For the text-containing cell, return its midpoint in [x, y] coordinate format. 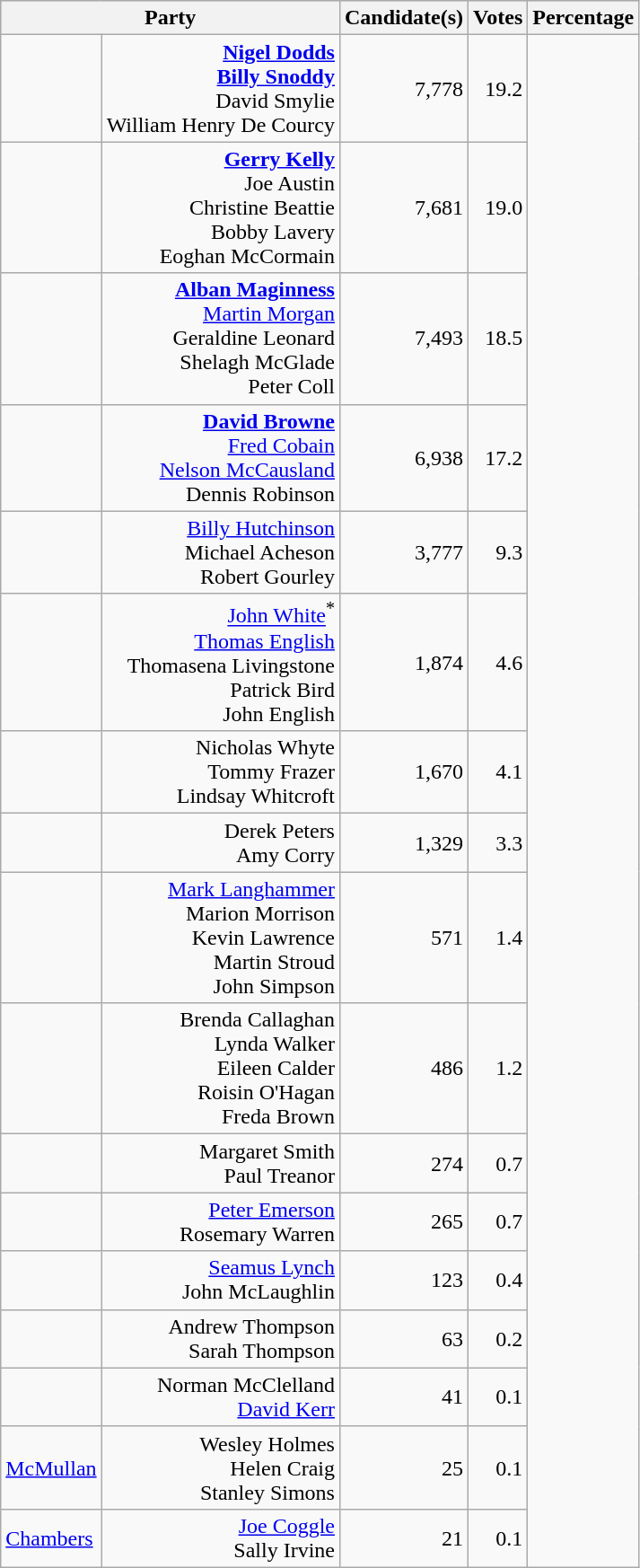
7,493 [404, 339]
17.2 [498, 458]
63 [404, 1338]
274 [404, 1164]
19.0 [498, 207]
McMullan [51, 1467]
4.6 [498, 663]
1,874 [404, 663]
21 [404, 1537]
19.2 [498, 88]
Margaret SmithPaul Treanor [221, 1164]
Votes [498, 18]
Nicholas WhyteTommy FrazerLindsay Whitcroft [221, 772]
7,778 [404, 88]
David BrowneFred CobainNelson McCauslandDennis Robinson [221, 458]
Candidate(s) [404, 18]
Nigel DoddsBilly SnoddyDavid SmylieWilliam Henry De Courcy [221, 88]
Wesley HolmesHelen CraigStanley Simons [221, 1467]
41 [404, 1397]
0.2 [498, 1338]
Mark LanghammerMarion MorrisonKevin LawrenceMartin StroudJohn Simpson [221, 938]
Joe CoggleSally Irvine [221, 1537]
9.3 [498, 552]
7,681 [404, 207]
6,938 [404, 458]
1.4 [498, 938]
1.2 [498, 1069]
123 [404, 1281]
Billy HutchinsonMichael AchesonRobert Gourley [221, 552]
25 [404, 1467]
Brenda CallaghanLynda WalkerEileen CalderRoisin O'HaganFreda Brown [221, 1069]
571 [404, 938]
Alban MaginnessMartin MorganGeraldine LeonardShelagh McGladePeter Coll [221, 339]
Peter EmersonRosemary Warren [221, 1221]
Seamus LynchJohn McLaughlin [221, 1281]
486 [404, 1069]
3.3 [498, 842]
Percentage [583, 18]
Norman McClellandDavid Kerr [221, 1397]
Derek PetersAmy Corry [221, 842]
Party [171, 18]
0.4 [498, 1281]
4.1 [498, 772]
1,329 [404, 842]
Chambers [51, 1537]
265 [404, 1221]
3,777 [404, 552]
Gerry KellyJoe AustinChristine BeattieBobby LaveryEoghan McCormain [221, 207]
18.5 [498, 339]
Andrew ThompsonSarah Thompson [221, 1338]
1,670 [404, 772]
John White*Thomas EnglishThomasena LivingstonePatrick BirdJohn English [221, 663]
